Pinpoint the cell where the given text exists, returning its (X, Y) midpoint coordinate. 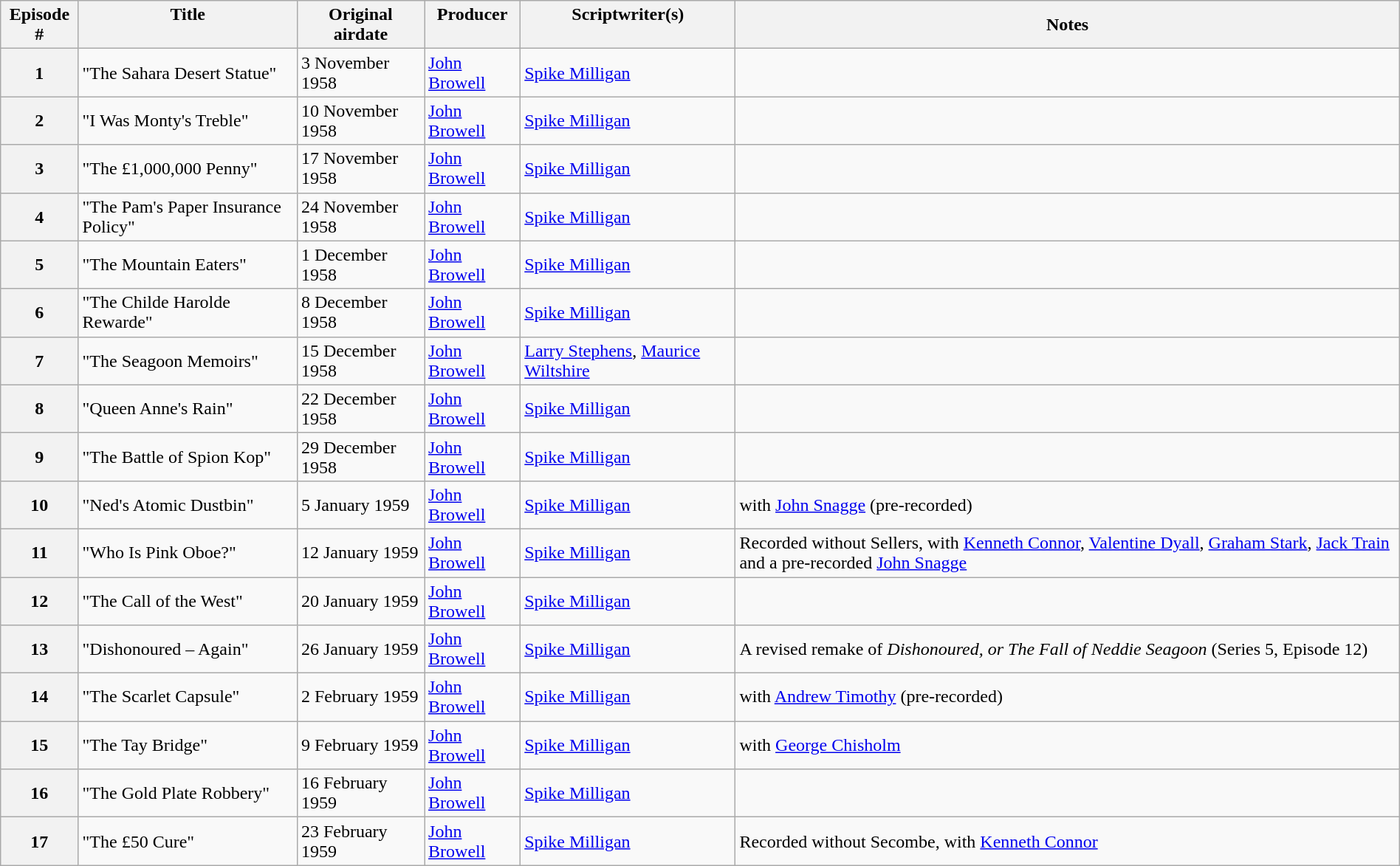
"The Battle of Spion Kop" (188, 456)
15 December 1958 (360, 360)
"The Sahara Desert Statue" (188, 72)
"The Seagoon Memoirs" (188, 360)
"The £1,000,000 Penny" (188, 168)
with Andrew Timothy (pre-recorded) (1068, 697)
with George Chisholm (1068, 746)
"The Call of the West" (188, 601)
"The Scarlet Capsule" (188, 697)
13 (40, 650)
11 (40, 552)
Title (188, 25)
"The Pam's Paper Insurance Policy" (188, 217)
1 (40, 72)
Recorded without Sellers, with Kenneth Connor, Valentine Dyall, Graham Stark, Jack Train and a pre-recorded John Snagge (1068, 552)
16 February 1959 (360, 793)
"I Was Monty's Treble" (188, 121)
3 November 1958 (360, 72)
"The £50 Cure" (188, 842)
9 (40, 456)
6 (40, 313)
Notes (1068, 25)
"The Tay Bridge" (188, 746)
"The Gold Plate Robbery" (188, 793)
9 February 1959 (360, 746)
15 (40, 746)
2 February 1959 (360, 697)
5 January 1959 (360, 505)
24 November 1958 (360, 217)
"The Childe Harolde Rewarde" (188, 313)
17 November 1958 (360, 168)
"Who Is Pink Oboe?" (188, 552)
22 December 1958 (360, 409)
8 December 1958 (360, 313)
3 (40, 168)
with John Snagge (pre-recorded) (1068, 505)
17 (40, 842)
12 (40, 601)
7 (40, 360)
10 (40, 505)
Larry Stephens, Maurice Wiltshire (628, 360)
10 November 1958 (360, 121)
5 (40, 264)
2 (40, 121)
8 (40, 409)
"The Mountain Eaters" (188, 264)
1 December 1958 (360, 264)
Recorded without Secombe, with Kenneth Connor (1068, 842)
4 (40, 217)
23 February 1959 (360, 842)
Producer (473, 25)
16 (40, 793)
26 January 1959 (360, 650)
Episode # (40, 25)
12 January 1959 (360, 552)
Scriptwriter(s) (628, 25)
"Ned's Atomic Dustbin" (188, 505)
A revised remake of Dishonoured, or The Fall of Neddie Seagoon (Series 5, Episode 12) (1068, 650)
20 January 1959 (360, 601)
14 (40, 697)
"Queen Anne's Rain" (188, 409)
"Dishonoured – Again" (188, 650)
29 December 1958 (360, 456)
Original airdate (360, 25)
